Output the [x, y] coordinate of the center of the cell containing the given text.  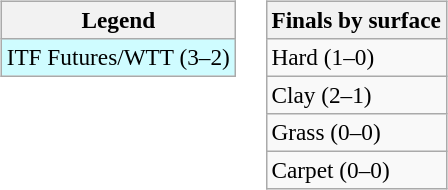
ITF Futures/WTT (3–2) [118, 57]
Carpet (0–0) [356, 171]
Finals by surface [356, 20]
Clay (2–1) [356, 95]
Hard (1–0) [356, 57]
Legend [118, 20]
Grass (0–0) [356, 133]
